For the text-containing cell, return its midpoint in (x, y) coordinate format. 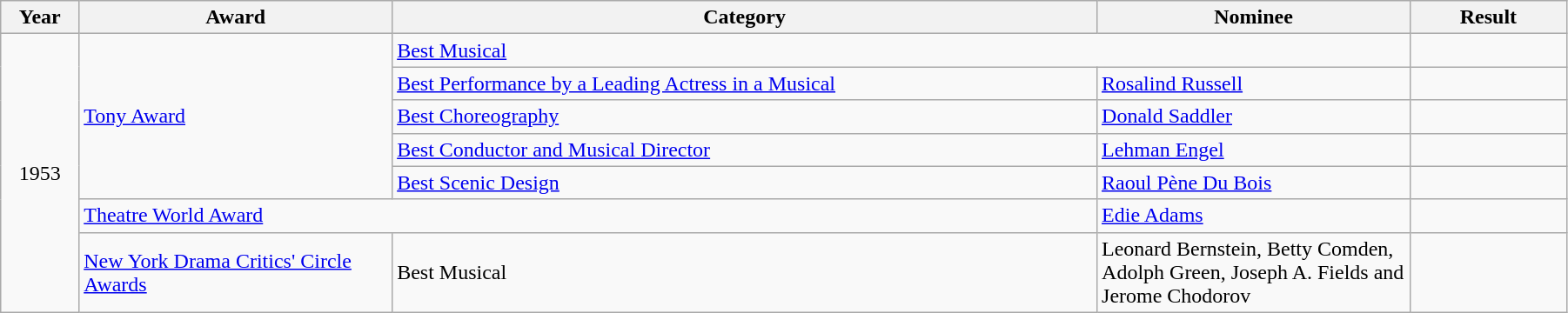
Award (236, 17)
Rosalind Russell (1254, 83)
Result (1488, 17)
Raoul Pène Du Bois (1254, 183)
Nominee (1254, 17)
1953 (40, 173)
Best Choreography (745, 117)
Theatre World Award (588, 216)
Leonard Bernstein, Betty Comden, Adolph Green, Joseph A. Fields and Jerome Chodorov (1254, 272)
Best Scenic Design (745, 183)
Best Performance by a Leading Actress in a Musical (745, 83)
Year (40, 17)
Edie Adams (1254, 216)
New York Drama Critics' Circle Awards (236, 272)
Category (745, 17)
Best Conductor and Musical Director (745, 150)
Tony Award (236, 117)
Lehman Engel (1254, 150)
Donald Saddler (1254, 117)
